For the text-containing cell, return its midpoint in (x, y) coordinate format. 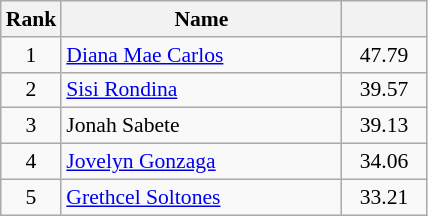
2 (32, 90)
Diana Mae Carlos (201, 55)
3 (32, 126)
47.79 (384, 55)
Grethcel Soltones (201, 197)
Jovelyn Gonzaga (201, 162)
Rank (32, 19)
Jonah Sabete (201, 126)
5 (32, 197)
Sisi Rondina (201, 90)
34.06 (384, 162)
39.13 (384, 126)
1 (32, 55)
39.57 (384, 90)
4 (32, 162)
33.21 (384, 197)
Name (201, 19)
